Provide the (x, y) coordinate of the cell's center where the given text is located.  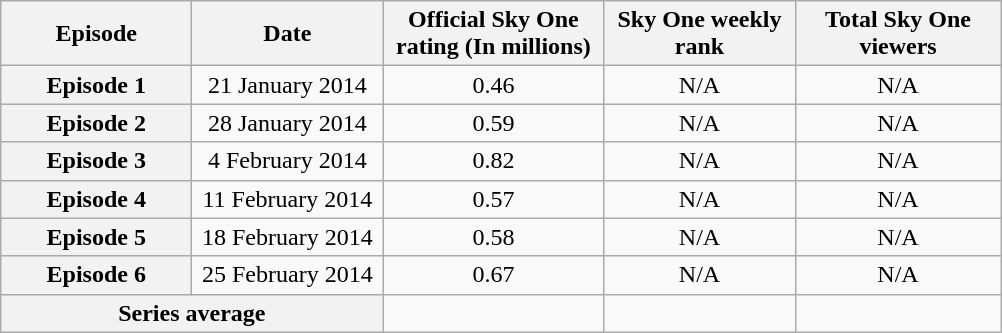
25 February 2014 (288, 275)
21 January 2014 (288, 85)
Official Sky One rating (In millions) (494, 34)
Episode 4 (96, 199)
0.67 (494, 275)
Episode 6 (96, 275)
28 January 2014 (288, 123)
Episode (96, 34)
Episode 5 (96, 237)
Series average (192, 313)
11 February 2014 (288, 199)
4 February 2014 (288, 161)
Episode 1 (96, 85)
Sky One weekly rank (700, 34)
Total Sky One viewers (898, 34)
0.58 (494, 237)
Episode 2 (96, 123)
0.59 (494, 123)
0.82 (494, 161)
0.57 (494, 199)
Date (288, 34)
Episode 3 (96, 161)
18 February 2014 (288, 237)
0.46 (494, 85)
